Determine the (X, Y) coordinate at the center of the cell enclosing the given text.  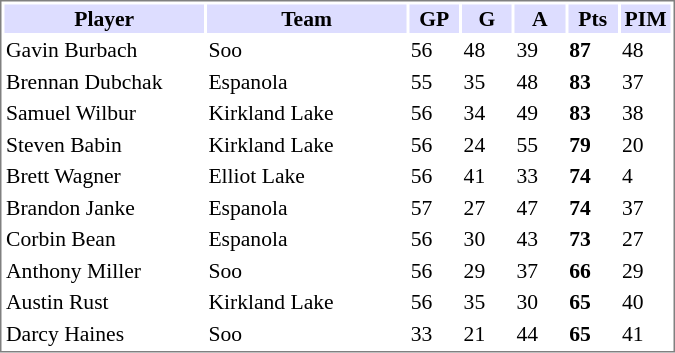
Samuel Wilbur (104, 113)
49 (540, 113)
57 (434, 208)
Austin Rust (104, 302)
79 (593, 144)
39 (540, 50)
44 (540, 334)
Brennan Dubchak (104, 82)
Team (306, 18)
Anthony Miller (104, 270)
4 (646, 176)
Brandon Janke (104, 208)
A (540, 18)
21 (487, 334)
Gavin Burbach (104, 50)
87 (593, 50)
38 (646, 113)
66 (593, 270)
47 (540, 208)
Corbin Bean (104, 239)
43 (540, 239)
24 (487, 144)
34 (487, 113)
Darcy Haines (104, 334)
Steven Babin (104, 144)
40 (646, 302)
GP (434, 18)
PIM (646, 18)
Brett Wagner (104, 176)
G (487, 18)
Player (104, 18)
73 (593, 239)
20 (646, 144)
Elliot Lake (306, 176)
Pts (593, 18)
